Provide the (X, Y) coordinate of the cell's center where the given text is located.  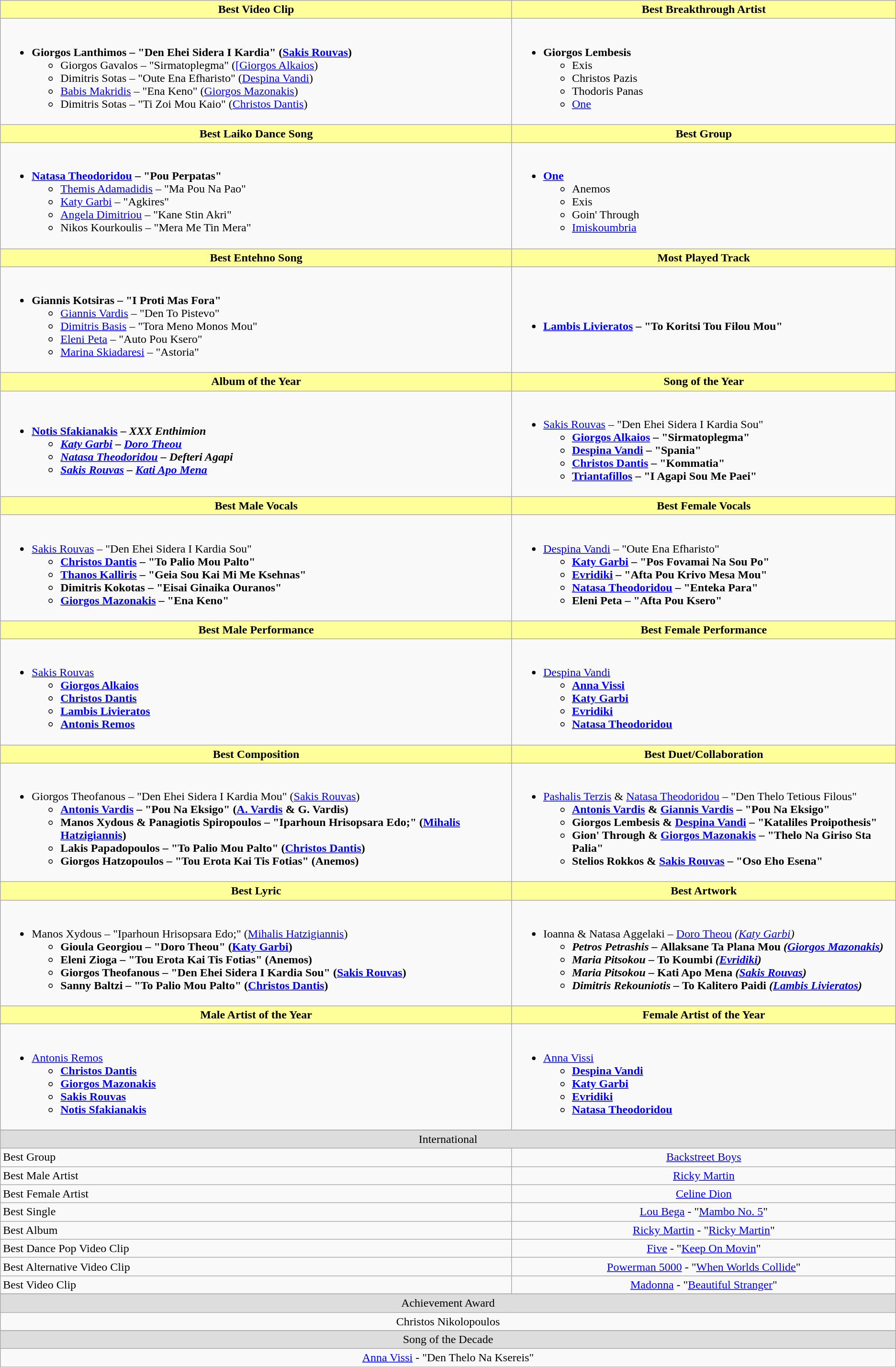
Lambis Livieratos – "To Koritsi Tou Filou Mou" (704, 320)
Best Single (257, 1212)
Celine Dion (704, 1194)
Best Lyric (257, 891)
Song of the Decade (448, 1340)
Best Duet/Collaboration (704, 754)
Best Laiko Dance Song (257, 134)
International (448, 1139)
Lou Bega - "Mambo No. 5" (704, 1212)
Ricky Martin (704, 1175)
Anna VissiDespina VandiKaty GarbiEvridikiNatasa Theodoridou (704, 1077)
Christos Nikolopoulos (448, 1321)
Sakis RouvasGiorgos AlkaiosChristos DantisLambis LivieratosAntonis Remos (257, 691)
Best Female Vocals (704, 506)
Best Male Vocals (257, 506)
Giorgos LembesisExisChristos PazisThodoris PanasOne (704, 72)
Album of the Year (257, 382)
Best Male Performance (257, 630)
Achievement Award (448, 1303)
Ricky Martin - "Ricky Martin" (704, 1230)
Five - "Keep On Movin" (704, 1248)
Antonis RemosChristos DantisGiorgos MazonakisSakis RouvasNotis Sfakianakis (257, 1077)
Best Breakthrough Artist (704, 10)
Best Entehno Song (257, 258)
Notis Sfakianakis – XXX EnthimionKaty Garbi – Doro TheouNatasa Theodoridou – Defteri AgapiSakis Rouvas – Kati Apo Mena (257, 443)
Best Composition (257, 754)
Backstreet Boys (704, 1157)
Madonna - "Beautiful Stranger" (704, 1285)
Female Artist of the Year (704, 1015)
Best Album (257, 1230)
Male Artist of the Year (257, 1015)
Best Alternative Video Clip (257, 1266)
Despina VandiAnna VissiKaty GarbiEvridikiNatasa Theodoridou (704, 691)
Best Female Artist (257, 1194)
Best Artwork (704, 891)
Anna Vissi - "Den Thelo Na Ksereis" (448, 1358)
Powerman 5000 - "When Worlds Collide" (704, 1266)
Song of the Year (704, 382)
Best Dance Pop Video Clip (257, 1248)
Best Male Artist (257, 1175)
Most Played Track (704, 258)
Best Female Performance (704, 630)
OneAnemosExisGoin' ThroughImiskoumbria (704, 195)
